Return (x, y) of the center of cell containing provided text 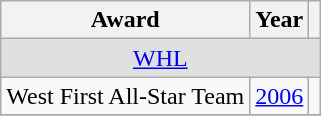
West First All-Star Team (126, 96)
2006 (280, 96)
WHL (160, 58)
Award (126, 20)
Year (280, 20)
